Locate the cell with the specified text and output its (X, Y) center coordinate. 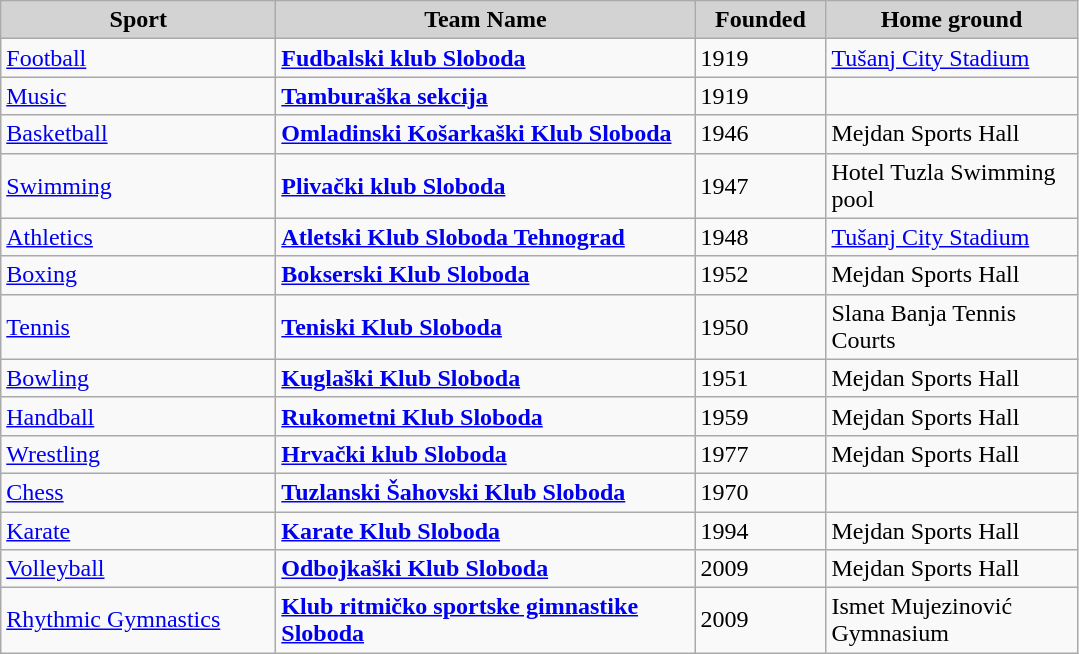
1946 (760, 134)
1951 (760, 378)
Founded (760, 20)
Music (138, 96)
Karate Klub Sloboda (486, 531)
Hrvački klub Sloboda (486, 454)
Tamburaška sekcija (486, 96)
Rukometni Klub Sloboda (486, 416)
Klub ritmičko sportske gimnastike Sloboda (486, 620)
1947 (760, 186)
Basketball (138, 134)
Bokserski Klub Sloboda (486, 275)
Slana Banja Tennis Courts (952, 326)
Atletski Klub Sloboda Tehnograd (486, 237)
Hotel Tuzla Swimming pool (952, 186)
Team Name (486, 20)
Omladinski Košarkaški Klub Sloboda (486, 134)
1994 (760, 531)
Bowling (138, 378)
Karate (138, 531)
Rhythmic Gymnastics (138, 620)
Home ground (952, 20)
Ismet Mujezinović Gymnasium (952, 620)
Odbojkaški Klub Sloboda (486, 569)
Boxing (138, 275)
1977 (760, 454)
Volleyball (138, 569)
Handball (138, 416)
1950 (760, 326)
1948 (760, 237)
Tennis (138, 326)
Sport (138, 20)
Athletics (138, 237)
Plivački klub Sloboda (486, 186)
Chess (138, 492)
Swimming (138, 186)
Kuglaški Klub Sloboda (486, 378)
Wrestling (138, 454)
Football (138, 58)
1959 (760, 416)
Teniski Klub Sloboda (486, 326)
1952 (760, 275)
Tuzlanski Šahovski Klub Sloboda (486, 492)
Fudbalski klub Sloboda (486, 58)
1970 (760, 492)
